From the cell containing the given text, extract its center point as [X, Y] coordinate. 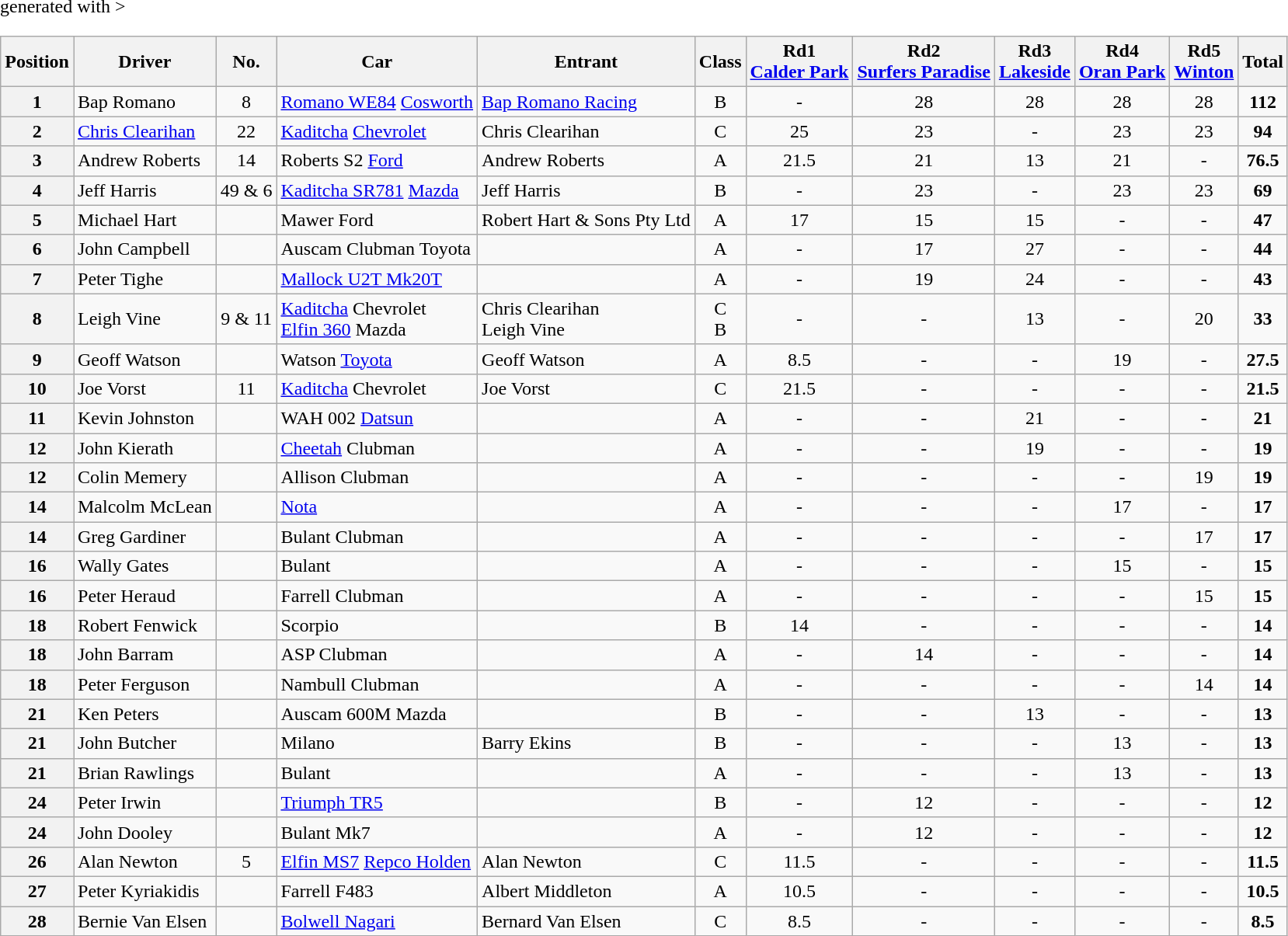
Allison Clubman [378, 478]
94 [1263, 131]
Nambull Clubman [378, 684]
26 [37, 861]
Bap Romano [144, 102]
76.5 [1263, 161]
Total [1263, 62]
Barry Ekins [587, 743]
27.5 [1263, 359]
Peter Irwin [144, 802]
1 [37, 102]
Farrell Clubman [378, 596]
Peter Ferguson [144, 684]
No. [246, 62]
Nota [378, 507]
33 [1263, 318]
7 [37, 279]
Wally Gates [144, 566]
Chris ClearihanLeigh Vine [587, 318]
Colin Memery [144, 478]
6 [37, 249]
25 [799, 131]
Peter Heraud [144, 596]
Bulant Clubman [378, 537]
Driver [144, 62]
Kaditcha ChevroletElfin 360 Mazda [378, 318]
Scorpio [378, 625]
9 & 11 [246, 318]
Rd5Winton [1204, 62]
Entrant [587, 62]
Auscam Clubman Toyota [378, 249]
43 [1263, 279]
Farrell F483 [378, 891]
Milano [378, 743]
Kevin Johnston [144, 418]
CB [720, 318]
Position [37, 62]
Rd2Surfers Paradise [924, 62]
Roberts S2 Ford [378, 161]
47 [1263, 220]
Watson Toyota [378, 359]
4 [37, 190]
John Campbell [144, 249]
20 [1204, 318]
Car [378, 62]
Leigh Vine [144, 318]
2 [37, 131]
10 [37, 388]
Ken Peters [144, 714]
69 [1263, 190]
Elfin MS7 Repco Holden [378, 861]
Rd4Oran Park [1122, 62]
Bap Romano Racing [587, 102]
Auscam 600M Mazda [378, 714]
49 & 6 [246, 190]
Cheetah Clubman [378, 448]
John Butcher [144, 743]
22 [246, 131]
Rd3Lakeside [1035, 62]
112 [1263, 102]
Greg Gardiner [144, 537]
Class [720, 62]
Mawer Ford [378, 220]
Peter Tighe [144, 279]
Brian Rawlings [144, 773]
Rd1Calder Park [799, 62]
3 [37, 161]
Romano WE84 Cosworth [378, 102]
Kaditcha SR781 Mazda [378, 190]
Mallock U2T Mk20T [378, 279]
John Barram [144, 655]
Triumph TR5 [378, 802]
Malcolm McLean [144, 507]
WAH 002 Datsun [378, 418]
Robert Fenwick [144, 625]
Peter Kyriakidis [144, 891]
Bolwell Nagari [378, 920]
Bernard Van Elsen [587, 920]
John Dooley [144, 832]
Michael Hart [144, 220]
9 [37, 359]
John Kierath [144, 448]
Robert Hart & Sons Pty Ltd [587, 220]
44 [1263, 249]
Bernie Van Elsen [144, 920]
Albert Middleton [587, 891]
ASP Clubman [378, 655]
Bulant Mk7 [378, 832]
